Determine the [X, Y] coordinate at the center of the cell enclosing the given text.  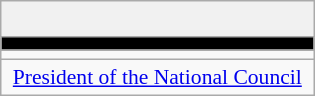
President of the National Council [158, 78]
